From the cell containing the given text, extract its center point as [x, y] coordinate. 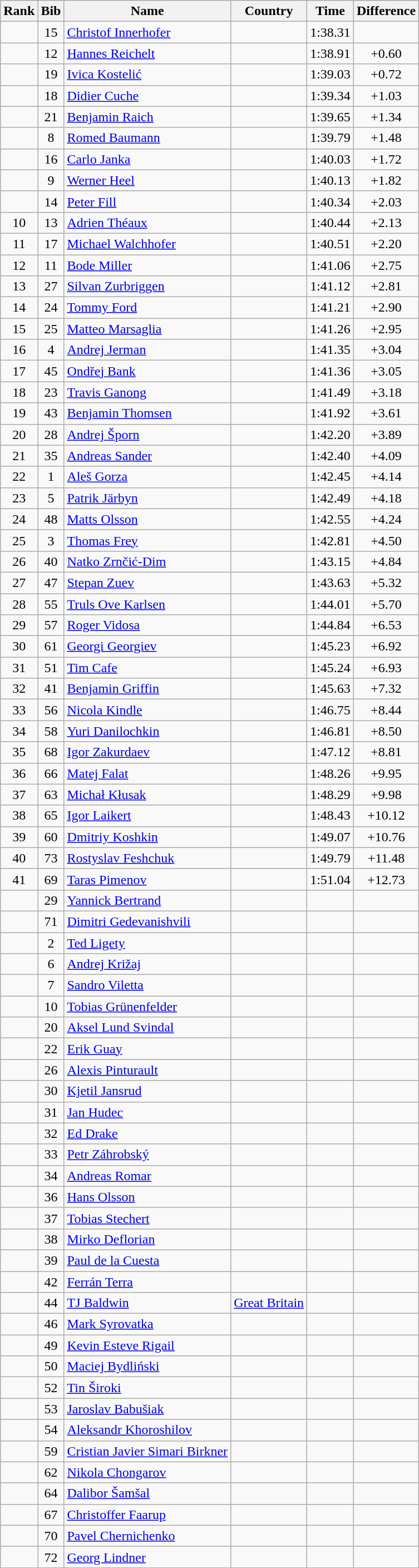
+3.89 [386, 435]
Andrej Križaj [147, 964]
Andrej Šporn [147, 435]
1:47.12 [331, 752]
Paul de la Cuesta [147, 1260]
Cristian Javier Simari Birkner [147, 1451]
Mirko Deflorian [147, 1239]
+8.50 [386, 731]
56 [51, 710]
Yannick Bertrand [147, 900]
+3.04 [386, 350]
71 [51, 921]
+1.48 [386, 138]
Andreas Sander [147, 456]
+9.98 [386, 795]
1:43.63 [331, 583]
Didier Cuche [147, 96]
69 [51, 879]
Dmitriy Koshkin [147, 837]
Matts Olsson [147, 519]
1:49.07 [331, 837]
+2.75 [386, 265]
Alexis Pinturault [147, 1070]
1:42.55 [331, 519]
1:51.04 [331, 879]
1:46.75 [331, 710]
1:48.43 [331, 816]
1:41.35 [331, 350]
43 [51, 413]
1:38.91 [331, 53]
Bode Miller [147, 265]
TJ Baldwin [147, 1303]
4 [51, 350]
+2.95 [386, 329]
Carlo Janka [147, 159]
Adrien Théaux [147, 223]
Yuri Danilochkin [147, 731]
Difference [386, 11]
Benjamin Raich [147, 117]
64 [51, 1493]
1:43.15 [331, 561]
1:41.21 [331, 308]
1:45.63 [331, 689]
1:40.44 [331, 223]
73 [51, 858]
Werner Heel [147, 180]
1:41.36 [331, 371]
+0.60 [386, 53]
+8.81 [386, 752]
Petr Záhrobský [147, 1155]
Ferrán Terra [147, 1281]
9 [51, 180]
Tobias Grünenfelder [147, 1007]
Georg Lindner [147, 1557]
61 [51, 647]
Aksel Lund Svindal [147, 1028]
+12.73 [386, 879]
+4.09 [386, 456]
+2.90 [386, 308]
54 [51, 1430]
Andreas Romar [147, 1176]
72 [51, 1557]
1:38.31 [331, 32]
1:41.26 [331, 329]
Kevin Esteve Rigail [147, 1345]
+9.95 [386, 773]
Christof Innerhofer [147, 32]
Igor Laikert [147, 816]
+3.18 [386, 392]
Rank [19, 11]
1:42.45 [331, 477]
+4.24 [386, 519]
58 [51, 731]
8 [51, 138]
1:42.81 [331, 540]
1:41.12 [331, 287]
+1.03 [386, 96]
1:39.03 [331, 75]
Peter Fill [147, 201]
+2.81 [386, 287]
Dalibor Šamšal [147, 1493]
66 [51, 773]
Matteo Marsaglia [147, 329]
1:41.49 [331, 392]
1 [51, 477]
Ondřej Bank [147, 371]
3 [51, 540]
50 [51, 1367]
+4.84 [386, 561]
1:41.92 [331, 413]
Mark Syrovatka [147, 1324]
1:42.40 [331, 456]
Matej Falat [147, 773]
48 [51, 519]
49 [51, 1345]
1:45.23 [331, 647]
63 [51, 795]
Name [147, 11]
Nikola Chongarov [147, 1472]
1:40.03 [331, 159]
Georgi Georgiev [147, 647]
1:39.65 [331, 117]
68 [51, 752]
+0.72 [386, 75]
+4.14 [386, 477]
+3.05 [386, 371]
57 [51, 625]
1:42.20 [331, 435]
6 [51, 964]
Patrik Järbyn [147, 498]
Romed Baumann [147, 138]
Bib [51, 11]
Benjamin Griffin [147, 689]
70 [51, 1536]
1:40.51 [331, 244]
1:48.26 [331, 773]
Aleš Gorza [147, 477]
65 [51, 816]
60 [51, 837]
Great Britain [269, 1303]
67 [51, 1515]
1:44.84 [331, 625]
+3.61 [386, 413]
Thomas Frey [147, 540]
51 [51, 668]
Aleksandr Khoroshilov [147, 1430]
Travis Ganong [147, 392]
+2.20 [386, 244]
Tin Široki [147, 1388]
Taras Pimenov [147, 879]
+1.72 [386, 159]
Truls Ove Karlsen [147, 604]
1:48.29 [331, 795]
+11.48 [386, 858]
Roger Vidosa [147, 625]
Silvan Zurbriggen [147, 287]
+1.34 [386, 117]
1:40.34 [331, 201]
Michael Walchhofer [147, 244]
1:39.34 [331, 96]
53 [51, 1409]
1:44.01 [331, 604]
5 [51, 498]
42 [51, 1281]
1:40.13 [331, 180]
Ivica Kostelić [147, 75]
Maciej Bydliński [147, 1367]
Benjamin Thomsen [147, 413]
1:42.49 [331, 498]
+1.82 [386, 180]
45 [51, 371]
+4.18 [386, 498]
Rostyslav Feshchuk [147, 858]
Stepan Zuev [147, 583]
1:49.79 [331, 858]
Michał Kłusak [147, 795]
1:46.81 [331, 731]
Ed Drake [147, 1133]
+7.32 [386, 689]
+6.93 [386, 668]
+10.76 [386, 837]
Hannes Reichelt [147, 53]
47 [51, 583]
2 [51, 943]
Igor Zakurdaev [147, 752]
55 [51, 604]
+2.13 [386, 223]
Kjetil Jansrud [147, 1091]
1:39.79 [331, 138]
Andrej Jerman [147, 350]
62 [51, 1472]
Jaroslav Babušiak [147, 1409]
+2.03 [386, 201]
Tommy Ford [147, 308]
Hans Olsson [147, 1197]
46 [51, 1324]
Nicola Kindle [147, 710]
52 [51, 1388]
Time [331, 11]
Tobias Stechert [147, 1218]
1:41.06 [331, 265]
Ted Ligety [147, 943]
Erik Guay [147, 1049]
+10.12 [386, 816]
+4.50 [386, 540]
Christoffer Faarup [147, 1515]
Dimitri Gedevanishvili [147, 921]
44 [51, 1303]
+5.32 [386, 583]
+8.44 [386, 710]
+5.70 [386, 604]
7 [51, 985]
Tim Cafe [147, 668]
+6.53 [386, 625]
Pavel Chernichenko [147, 1536]
Natko Zrnčić-Dim [147, 561]
1:45.24 [331, 668]
+6.92 [386, 647]
Sandro Viletta [147, 985]
Country [269, 11]
Jan Hudec [147, 1112]
59 [51, 1451]
